Return the (X, Y) coordinate for the center point of the cell that contains the specified text.  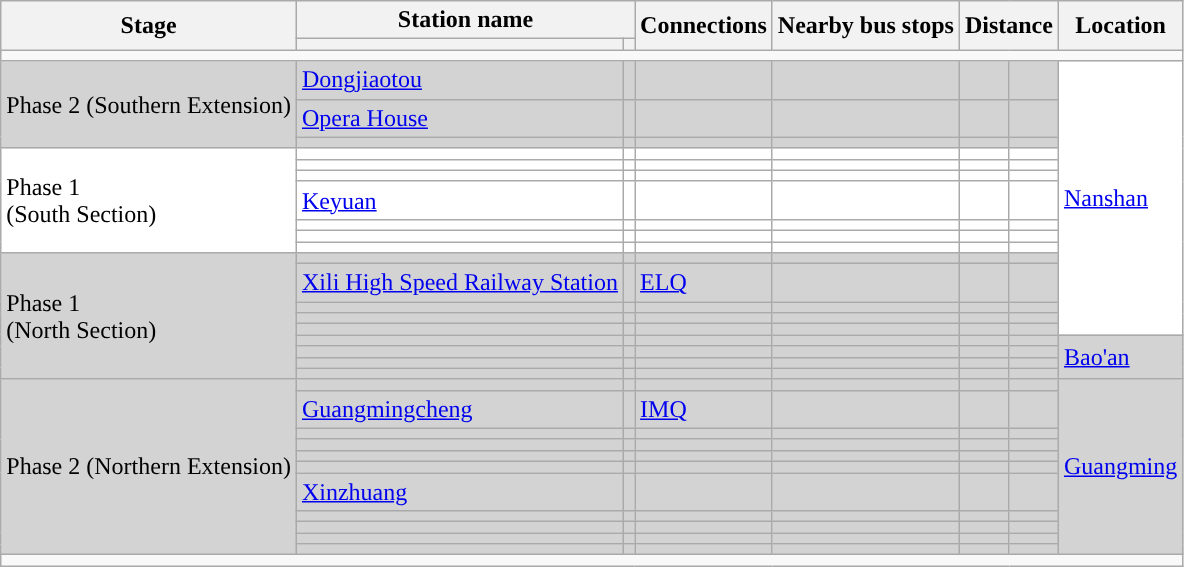
Keyuan (460, 200)
Phase 1(South Section) (149, 200)
ELQ (704, 283)
Opera House (460, 118)
Guangmingcheng (460, 409)
Bao'an (1120, 357)
IMQ (704, 409)
Guangming (1120, 467)
Xinzhuang (460, 491)
Nearby bus stops (866, 26)
Stage (149, 26)
Location (1120, 26)
Distance (1008, 26)
Xili High Speed Railway Station (460, 283)
Dongjiaotou (460, 80)
Phase 1(North Section) (149, 316)
Nanshan (1120, 198)
Connections (704, 26)
Station name (465, 20)
Phase 2 (Northern Extension) (149, 467)
Phase 2 (Southern Extension) (149, 104)
